Capture the cell that displays the provided text and extract its (x, y) central coordinate. 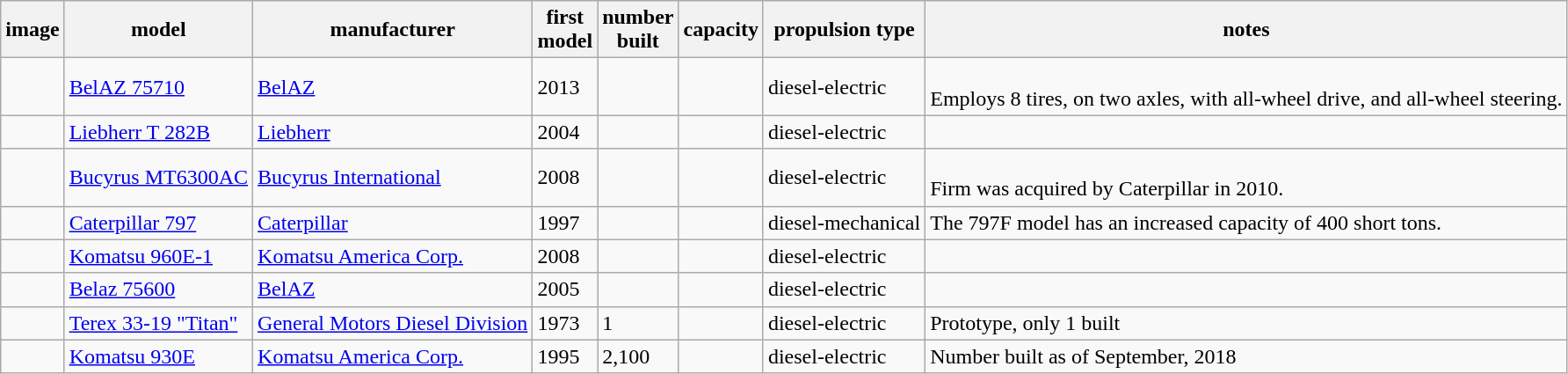
Bucyrus International (393, 178)
Caterpillar (393, 223)
Liebherr (393, 132)
manufacturer (393, 30)
The 797F model has an increased capacity of 400 short tons. (1246, 223)
1 (638, 323)
model (158, 30)
2004 (565, 132)
Prototype, only 1 built (1246, 323)
capacity (721, 30)
propulsion type (844, 30)
Number built as of September, 2018 (1246, 356)
BelAZ 75710 (158, 86)
Belaz 75600 (158, 290)
1995 (565, 356)
Liebherr T 282B (158, 132)
Firm was acquired by Caterpillar in 2010. (1246, 178)
2005 (565, 290)
Employs 8 tires, on two axles, with all-wheel drive, and all-wheel steering. (1246, 86)
Komatsu 960E-1 (158, 256)
2013 (565, 86)
Caterpillar 797 (158, 223)
1973 (565, 323)
notes (1246, 30)
Bucyrus MT6300AC (158, 178)
diesel-mechanical (844, 223)
image (33, 30)
Komatsu 930E (158, 356)
Terex 33-19 "Titan" (158, 323)
2,100 (638, 356)
firstmodel (565, 30)
1997 (565, 223)
numberbuilt (638, 30)
General Motors Diesel Division (393, 323)
